Return (X, Y) of the center of cell containing provided text 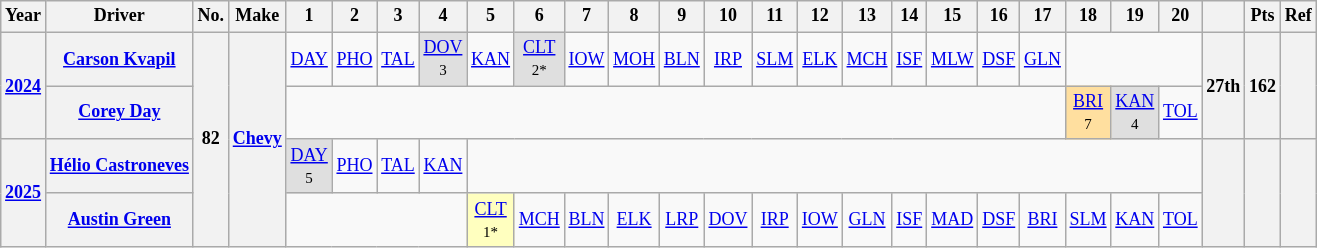
4 (443, 16)
5 (491, 16)
20 (1180, 16)
KAN4 (1135, 113)
162 (1263, 86)
14 (910, 16)
Corey Day (119, 113)
Year (24, 16)
CLT2* (539, 59)
13 (867, 16)
Chevy (257, 140)
11 (775, 16)
1 (309, 16)
6 (539, 16)
DOV (728, 220)
2 (354, 16)
DAY5 (309, 166)
16 (999, 16)
Driver (119, 16)
Ref (1298, 16)
Hélio Castroneves (119, 166)
BRI (1043, 220)
8 (634, 16)
Austin Green (119, 220)
BRI7 (1088, 113)
27th (1224, 86)
15 (952, 16)
CLT1* (491, 220)
DAY (309, 59)
10 (728, 16)
82 (210, 140)
18 (1088, 16)
MLW (952, 59)
7 (586, 16)
2024 (24, 86)
MOH (634, 59)
2025 (24, 192)
17 (1043, 16)
No. (210, 16)
19 (1135, 16)
MAD (952, 220)
Make (257, 16)
LRP (682, 220)
9 (682, 16)
Pts (1263, 16)
12 (820, 16)
DOV3 (443, 59)
3 (398, 16)
Carson Kvapil (119, 59)
